Capture the cell that displays the provided text and extract its (x, y) central coordinate. 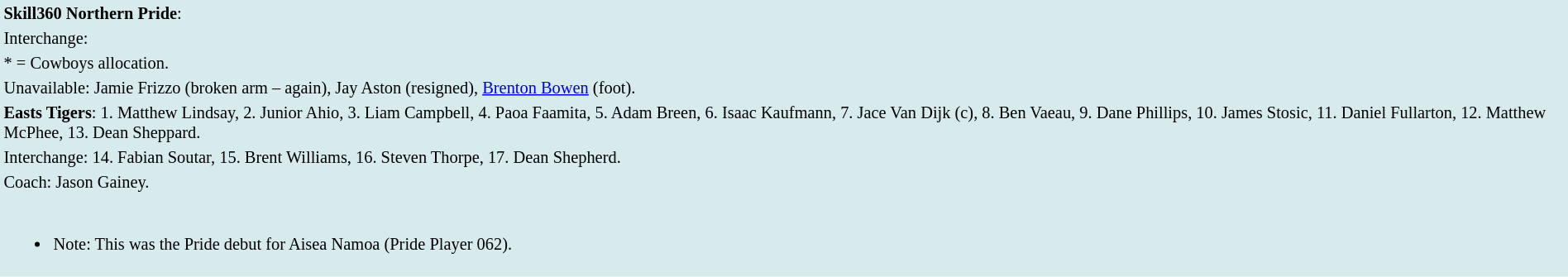
Unavailable: Jamie Frizzo (broken arm – again), Jay Aston (resigned), Brenton Bowen (foot). (784, 88)
Coach: Jason Gainey. (784, 182)
Skill360 Northern Pride: (784, 13)
Interchange: 14. Fabian Soutar, 15. Brent Williams, 16. Steven Thorpe, 17. Dean Shepherd. (784, 157)
Interchange: (784, 38)
* = Cowboys allocation. (784, 63)
Note: This was the Pride debut for Aisea Namoa (Pride Player 062). (784, 234)
